Capture the cell that displays the provided text and extract its (x, y) central coordinate. 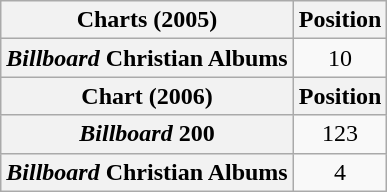
Billboard 200 (147, 134)
4 (340, 172)
Charts (2005) (147, 20)
10 (340, 58)
Chart (2006) (147, 96)
123 (340, 134)
